Pinpoint the cell where the given text exists, returning its [x, y] midpoint coordinate. 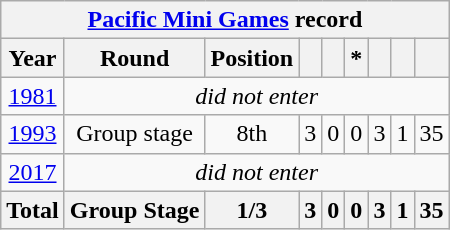
Total [33, 210]
Year [33, 58]
* [356, 58]
Group Stage [134, 210]
1993 [33, 134]
Position [252, 58]
Group stage [134, 134]
2017 [33, 172]
8th [252, 134]
1981 [33, 96]
1/3 [252, 210]
Pacific Mini Games record [225, 20]
Round [134, 58]
